From the cell containing the given text, extract its center point as [X, Y] coordinate. 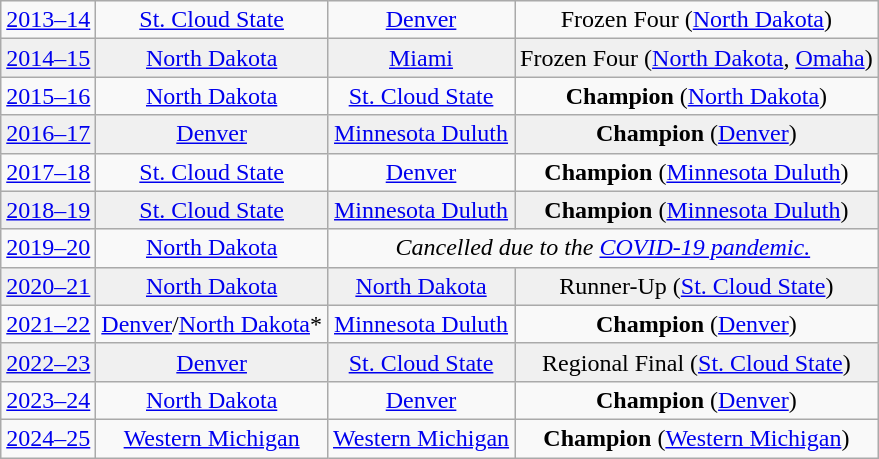
Champion (North Dakota) [697, 96]
Runner-Up (St. Cloud State) [697, 286]
2017–18 [48, 172]
2019–20 [48, 248]
Denver/North Dakota* [212, 324]
Regional Final (St. Cloud State) [697, 362]
2013–14 [48, 20]
Miami [420, 58]
2015–16 [48, 96]
2024–25 [48, 438]
2020–21 [48, 286]
2022–23 [48, 362]
2016–17 [48, 134]
2014–15 [48, 58]
Champion (Western Michigan) [697, 438]
Frozen Four (North Dakota) [697, 20]
Cancelled due to the COVID-19 pandemic. [602, 248]
Frozen Four (North Dakota, Omaha) [697, 58]
2023–24 [48, 400]
2018–19 [48, 210]
2021–22 [48, 324]
